From the cell containing the given text, extract its center point as (x, y) coordinate. 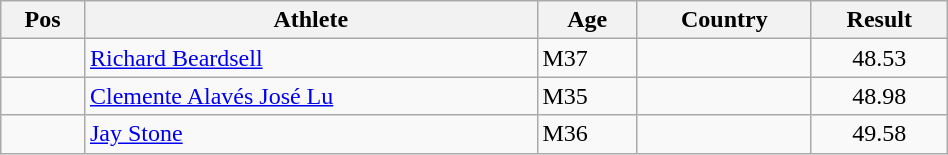
M35 (587, 96)
M36 (587, 134)
Richard Beardsell (310, 58)
Clemente Alavés José Lu (310, 96)
49.58 (879, 134)
Result (879, 20)
M37 (587, 58)
48.53 (879, 58)
Pos (43, 20)
Jay Stone (310, 134)
Country (724, 20)
Athlete (310, 20)
48.98 (879, 96)
Age (587, 20)
